Detect which cell encompasses the target text, then output its [x, y] center coordinate. 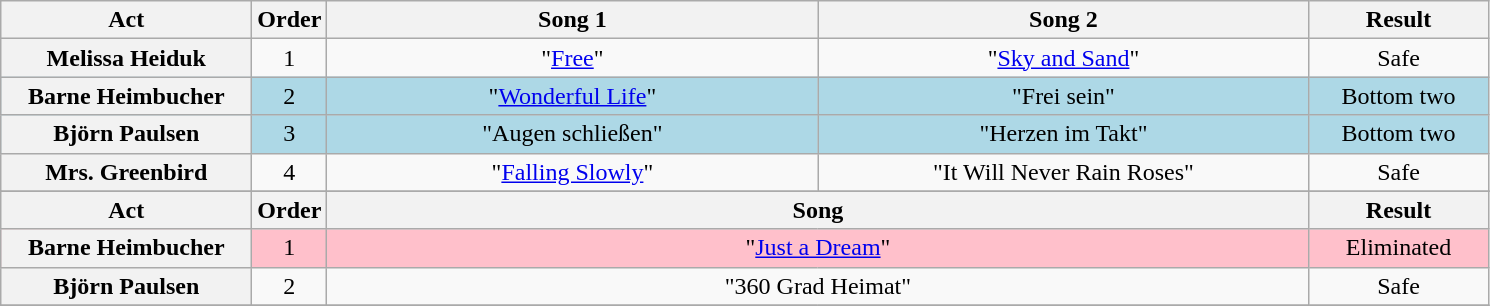
"Frei sein" [1064, 96]
3 [290, 134]
Eliminated [1398, 248]
Song 2 [1064, 20]
"Free" [572, 58]
"360 Grad Heimat" [818, 286]
Mrs. Greenbird [126, 172]
"Herzen im Takt" [1064, 134]
"Just a Dream" [818, 248]
Song [818, 210]
Song 1 [572, 20]
"Augen schließen" [572, 134]
"Wonderful Life" [572, 96]
"It Will Never Rain Roses" [1064, 172]
Melissa Heiduk [126, 58]
"Falling Slowly" [572, 172]
4 [290, 172]
"Sky and Sand" [1064, 58]
